For the text-containing cell, return its midpoint in (x, y) coordinate format. 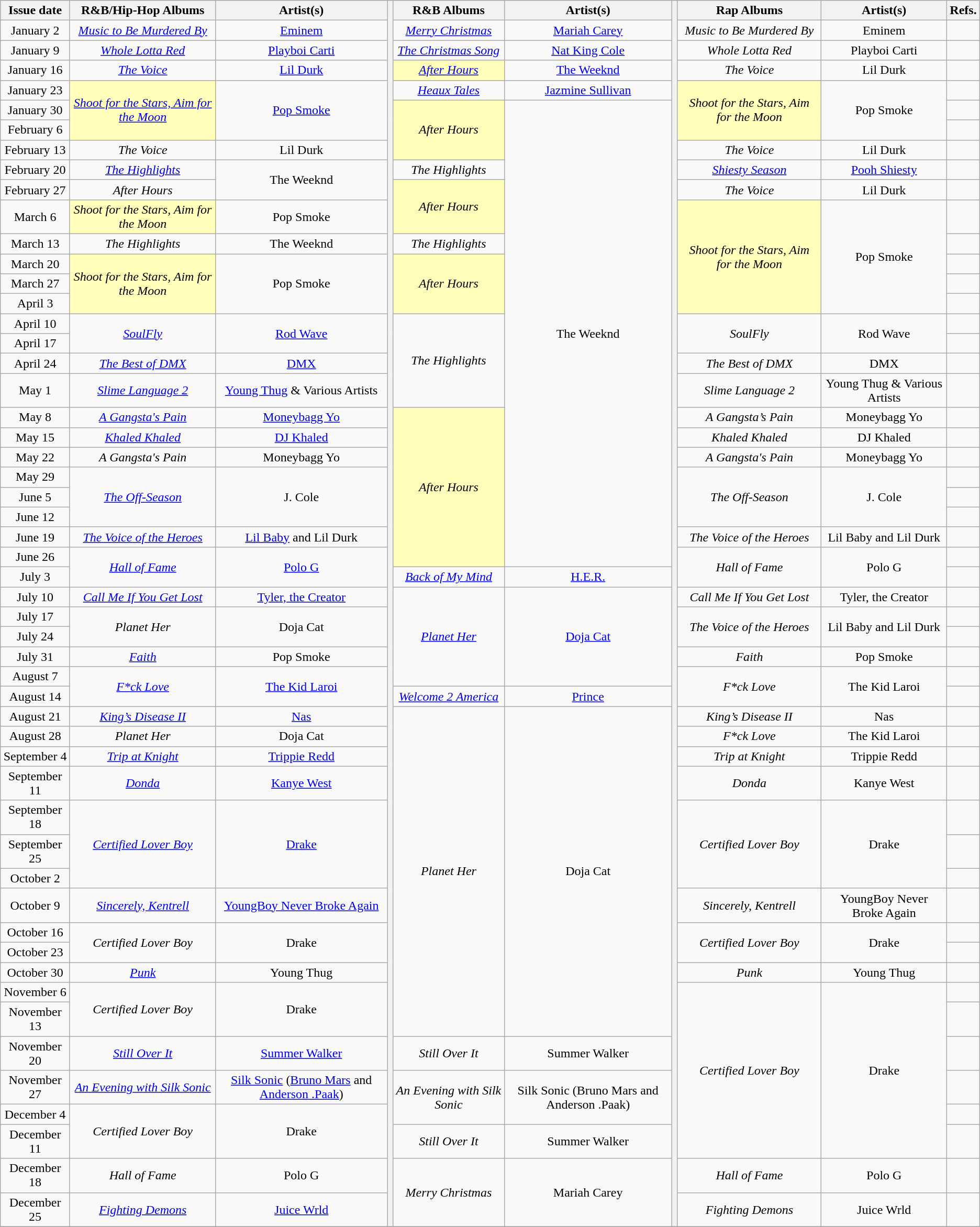
July 10 (36, 596)
Rap Albums (750, 10)
Prince (588, 697)
Pooh Shiesty (884, 170)
June 5 (36, 497)
October 16 (36, 932)
October 2 (36, 878)
May 29 (36, 477)
February 13 (36, 150)
Shiesty Season (750, 170)
July 31 (36, 657)
February 6 (36, 130)
March 20 (36, 263)
June 26 (36, 557)
Refs. (963, 10)
November 6 (36, 992)
December 25 (36, 1210)
December 4 (36, 1114)
February 20 (36, 170)
March 6 (36, 217)
July 24 (36, 637)
Back of My Mind (449, 577)
May 15 (36, 437)
H.E.R. (588, 577)
August 7 (36, 677)
October 9 (36, 905)
August 21 (36, 716)
A Gangsta’s Pain (750, 417)
May 1 (36, 391)
September 4 (36, 756)
Jazmine Sullivan (588, 90)
February 27 (36, 190)
May 22 (36, 457)
September 25 (36, 852)
May 8 (36, 417)
R&B Albums (449, 10)
March 27 (36, 284)
October 30 (36, 972)
January 30 (36, 110)
September 18 (36, 817)
Nat King Cole (588, 50)
April 17 (36, 344)
June 12 (36, 517)
January 16 (36, 70)
April 3 (36, 304)
Issue date (36, 10)
January 9 (36, 50)
August 28 (36, 736)
Welcome 2 America (449, 697)
January 23 (36, 90)
November 27 (36, 1087)
The Christmas Song (449, 50)
R&B/Hip-Hop Albums (142, 10)
December 11 (36, 1142)
December 18 (36, 1175)
July 3 (36, 577)
March 13 (36, 244)
June 19 (36, 537)
November 13 (36, 1019)
September 11 (36, 783)
April 10 (36, 324)
August 14 (36, 697)
October 23 (36, 952)
Heaux Tales (449, 90)
November 20 (36, 1054)
April 24 (36, 363)
July 17 (36, 617)
January 2 (36, 30)
